Find where the given text appears and provide that cell's center as [X, Y] coordinate. 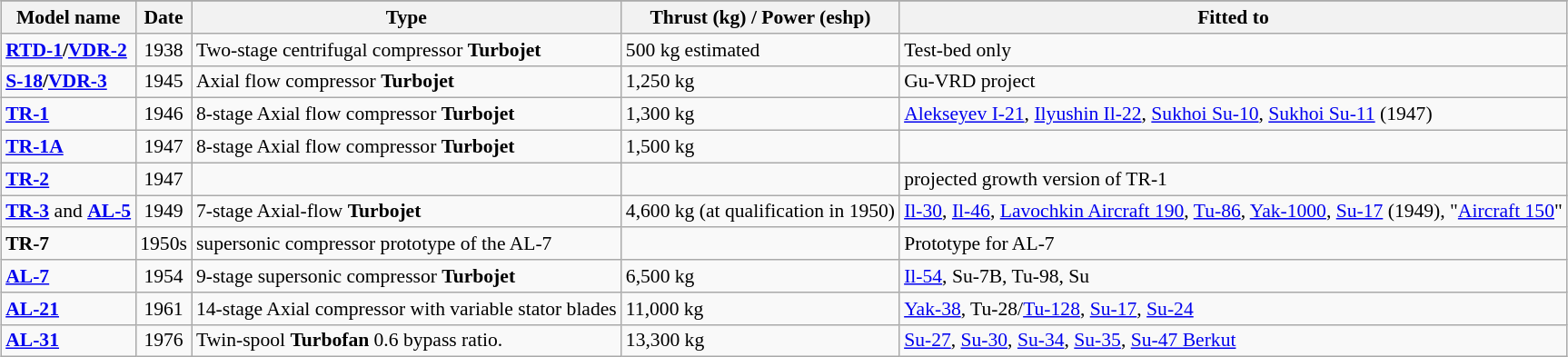
Date [164, 17]
1,250 kg [760, 82]
Gu-VRD project [1234, 82]
Il-30, Il-46, Lavochkin Aircraft 190, Tu-86, Yak-1000, Su-17 (1949), "Aircraft 150" [1234, 211]
AL-31 [68, 341]
1949 [164, 211]
1976 [164, 341]
projected growth version of TR-1 [1234, 179]
7-stage Axial-flow Turbojet [407, 211]
1945 [164, 82]
Two-stage centrifugal compressor Turbojet [407, 49]
TR-1A [68, 146]
Axial flow compressor Turbojet [407, 82]
500 kg estimated [760, 49]
1946 [164, 114]
Test-bed only [1234, 49]
AL-21 [68, 308]
Twin-spool Turbofan 0.6 bypass ratio. [407, 341]
6,500 kg [760, 276]
TR-1 [68, 114]
11,000 kg [760, 308]
14-stage Axial compressor with variable stator blades [407, 308]
1,500 kg [760, 146]
4,600 kg (at qualification in 1950) [760, 211]
Model name [68, 17]
Alekseyev I-21, Ilyushin Il-22, Sukhoi Su-10, Sukhoi Su-11 (1947) [1234, 114]
Su-27, Su-30, Su-34, Su-35, Su-47 Berkut [1234, 341]
1,300 kg [760, 114]
TR-7 [68, 243]
1950s [164, 243]
Thrust (kg) / Power (eshp) [760, 17]
Type [407, 17]
Yak-38, Tu-28/Tu-128, Su-17, Su-24 [1234, 308]
AL-7 [68, 276]
13,300 kg [760, 341]
Il-54, Su-7B, Tu-98, Su [1234, 276]
Prototype for AL-7 [1234, 243]
1954 [164, 276]
S-18/VDR-3 [68, 82]
TR-3 and AL-5 [68, 211]
TR-2 [68, 179]
RTD-1/VDR-2 [68, 49]
1938 [164, 49]
1961 [164, 308]
supersonic compressor prototype of the AL-7 [407, 243]
9-stage supersonic compressor Turbojet [407, 276]
Fitted to [1234, 17]
